Extract the (x, y) coordinate from the center of the cell holding the provided text.  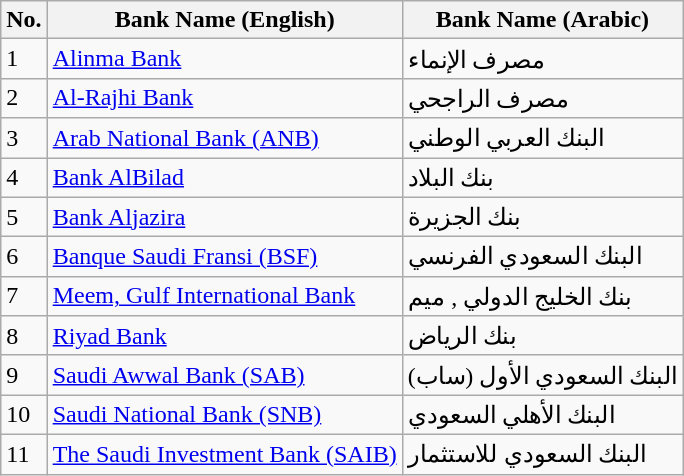
10 (24, 415)
Meem, Gulf International Bank (224, 296)
4 (24, 178)
Saudi National Bank (SNB) (224, 415)
البنك السعودي الأول (ساب) (542, 375)
Saudi Awwal Bank (SAB) (224, 375)
بنك البلاد (542, 178)
بنك الرياض (542, 336)
8 (24, 336)
9 (24, 375)
Riyad Bank (224, 336)
Al-Rajhi Bank (224, 98)
No. (24, 20)
3 (24, 138)
البنك السعودي للاستثمار (542, 454)
Banque Saudi Fransi (BSF) (224, 257)
Bank Name (Arabic) (542, 20)
Bank Name (English) (224, 20)
بنك الجزيرة (542, 217)
البنك السعودي الفرنسي (542, 257)
7 (24, 296)
5 (24, 217)
البنك الأهلي السعودي (542, 415)
The Saudi Investment Bank (SAIB) (224, 454)
Bank Aljazira (224, 217)
بنك الخليج الدولي , ميم (542, 296)
Arab National Bank (ANB) (224, 138)
مصرف الإنماء (542, 59)
Alinma Bank (224, 59)
2 (24, 98)
11 (24, 454)
البنك العربي الوطني (542, 138)
6 (24, 257)
مصرف الراجحي (542, 98)
Bank AlBilad (224, 178)
1 (24, 59)
